Determine the (x, y) coordinate at the center of the cell enclosing the given text.  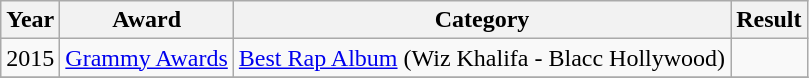
Year (30, 20)
Best Rap Album (Wiz Khalifa - Blacc Hollywood) (482, 58)
2015 (30, 58)
Category (482, 20)
Grammy Awards (147, 58)
Award (147, 20)
Result (769, 20)
